Identify which cell holds the provided text, then report its [x, y] central coordinate. 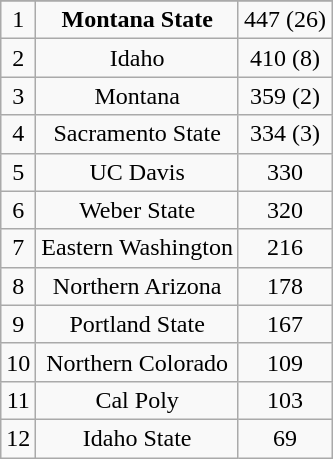
178 [284, 286]
11 [18, 400]
69 [284, 438]
UC Davis [138, 172]
5 [18, 172]
4 [18, 134]
Northern Arizona [138, 286]
2 [18, 58]
410 (8) [284, 58]
Portland State [138, 324]
334 (3) [284, 134]
Idaho [138, 58]
Idaho State [138, 438]
216 [284, 248]
Sacramento State [138, 134]
320 [284, 210]
109 [284, 362]
Northern Colorado [138, 362]
10 [18, 362]
1 [18, 20]
330 [284, 172]
Montana State [138, 20]
7 [18, 248]
Cal Poly [138, 400]
Montana [138, 96]
359 (2) [284, 96]
Weber State [138, 210]
447 (26) [284, 20]
167 [284, 324]
103 [284, 400]
12 [18, 438]
3 [18, 96]
9 [18, 324]
Eastern Washington [138, 248]
8 [18, 286]
6 [18, 210]
